Output the [X, Y] coordinate of the center of the cell containing the given text.  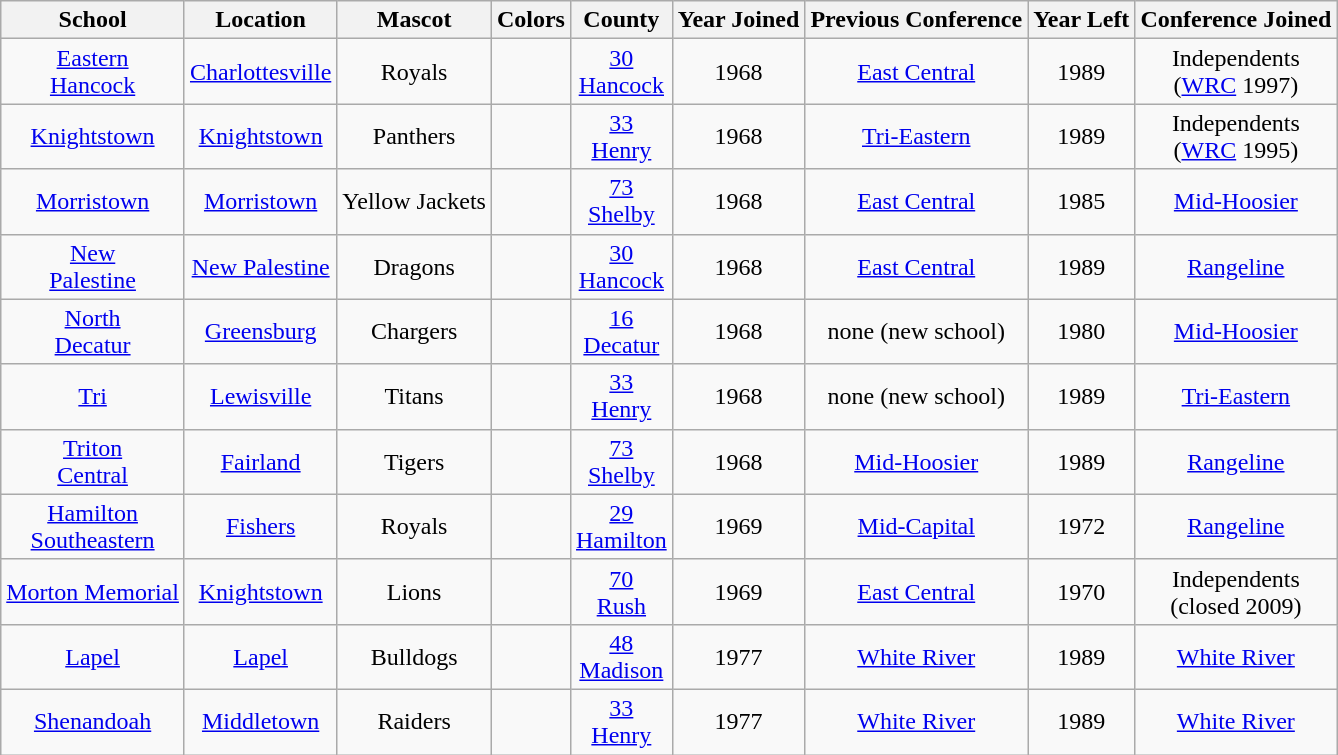
Independents(WRC 1995) [1236, 136]
Chargers [414, 332]
Titans [414, 396]
Triton Central [93, 462]
Bulldogs [414, 656]
Independents(closed 2009) [1236, 592]
North Decatur [93, 332]
Mascot [414, 20]
1970 [1082, 592]
Independents(WRC 1997) [1236, 72]
Shenandoah [93, 722]
Tigers [414, 462]
Tri [93, 396]
Year Joined [738, 20]
Hamilton Southeastern [93, 526]
Fishers [260, 526]
Lions [414, 592]
County [621, 20]
Year Left [1082, 20]
Raiders [414, 722]
Panthers [414, 136]
School [93, 20]
1985 [1082, 202]
70 Rush [621, 592]
Conference Joined [1236, 20]
48 Madison [621, 656]
1980 [1082, 332]
Colors [530, 20]
Fairland [260, 462]
16 Decatur [621, 332]
Mid-Capital [916, 526]
Eastern Hancock [93, 72]
Morton Memorial [93, 592]
Charlottesville [260, 72]
Middletown [260, 722]
Yellow Jackets [414, 202]
Previous Conference [916, 20]
29 Hamilton [621, 526]
Location [260, 20]
Lewisville [260, 396]
1972 [1082, 526]
Dragons [414, 266]
Greensburg [260, 332]
